Locate the cell with the specified text and output its [X, Y] center coordinate. 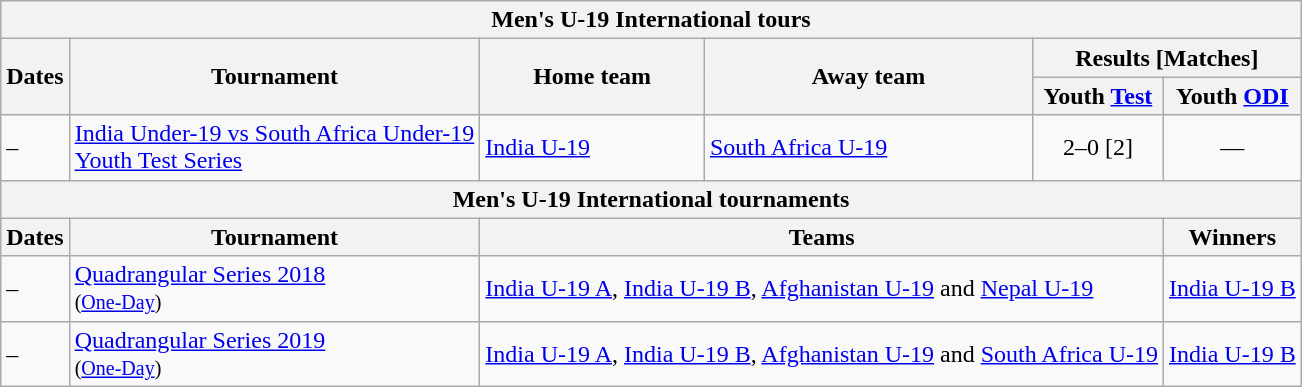
2–0 [2] [1098, 148]
Quadrangular Series 2018(One-Day) [274, 288]
Youth Test [1098, 96]
Results [Matches] [1166, 58]
Men's U-19 International tours [651, 20]
Away team [868, 77]
South Africa U-19 [868, 148]
Quadrangular Series 2019(One-Day) [274, 354]
Youth ODI [1232, 96]
— [1232, 148]
India U-19 A, India U-19 B, Afghanistan U-19 and South Africa U-19 [822, 354]
India U-19 [592, 148]
India U-19 A, India U-19 B, Afghanistan U-19 and Nepal U-19 [822, 288]
Teams [822, 237]
Men's U-19 International tournaments [651, 199]
Home team [592, 77]
Winners [1232, 237]
India Under-19 vs South Africa Under-19 Youth Test Series [274, 148]
